Determine the (x, y) coordinate at the center of the cell enclosing the given text.  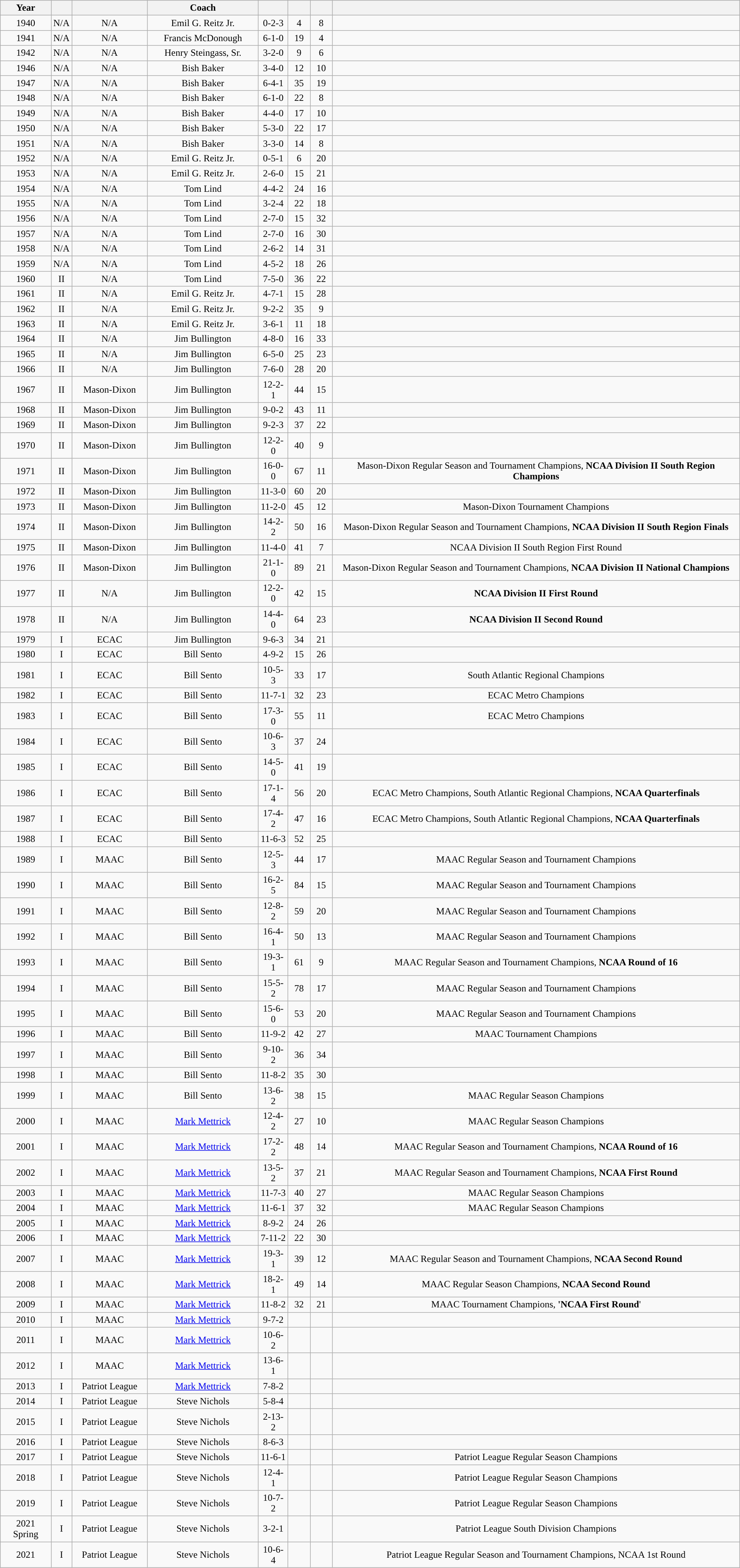
Mason-Dixon Regular Season and Tournament Champions, NCAA Division II National Champions (536, 568)
0-5-1 (274, 158)
38 (299, 1095)
47 (299, 819)
56 (299, 793)
1998 (26, 1075)
2006 (26, 1238)
16-2-5 (274, 885)
2019 (26, 1504)
16-4-1 (274, 936)
Mason-Dixon Tournament Champions (536, 507)
12-4-2 (274, 1121)
1965 (26, 354)
NCAA Division II First Round (536, 593)
17-3-0 (274, 716)
1972 (26, 492)
Henry Steingass, Sr. (203, 53)
1960 (26, 279)
1985 (26, 767)
Mason-Dixon Regular Season and Tournament Champions, NCAA Division II South Region Champions (536, 471)
78 (299, 988)
2-6-2 (274, 249)
2007 (26, 1258)
2013 (26, 1386)
7-5-0 (274, 279)
2021 Spring (26, 1529)
1956 (26, 219)
2000 (26, 1121)
1954 (26, 189)
1962 (26, 309)
1971 (26, 471)
1992 (26, 936)
11-7-3 (274, 1193)
MAAC Tournament Champions (536, 1034)
11-9-2 (274, 1034)
13-5-2 (274, 1172)
1976 (26, 568)
4-4-0 (274, 113)
9-2-3 (274, 425)
17-1-4 (274, 793)
17-2-2 (274, 1147)
10-6-4 (274, 1555)
1968 (26, 410)
14-5-0 (274, 767)
61 (299, 963)
Year (26, 8)
2016 (26, 1442)
1959 (26, 264)
89 (299, 568)
9-0-2 (274, 410)
2009 (26, 1305)
2008 (26, 1284)
52 (299, 839)
18-2-1 (274, 1284)
2003 (26, 1193)
15-5-2 (274, 988)
1996 (26, 1034)
1970 (26, 445)
1942 (26, 53)
84 (299, 885)
2021 (26, 1555)
1987 (26, 819)
12-4-1 (274, 1477)
1950 (26, 128)
39 (299, 1258)
2002 (26, 1172)
64 (299, 619)
South Atlantic Regional Champions (536, 675)
11-6-3 (274, 839)
9-7-2 (274, 1320)
1957 (26, 234)
1969 (26, 425)
14-2-2 (274, 527)
31 (321, 249)
13-6-2 (274, 1095)
10-5-3 (274, 675)
MAAC Regular Season Champions, NCAA Second Round (536, 1284)
60 (299, 492)
10-6-3 (274, 741)
1961 (26, 294)
2010 (26, 1320)
4-8-0 (274, 339)
0-2-3 (274, 23)
17-4-2 (274, 819)
3-6-1 (274, 324)
1988 (26, 839)
3-2-4 (274, 204)
NCAA Division II Second Round (536, 619)
1978 (26, 619)
21-1-0 (274, 568)
1999 (26, 1095)
13-6-1 (274, 1366)
1958 (26, 249)
1949 (26, 113)
1990 (26, 885)
1991 (26, 911)
MAAC Regular Season and Tournament Champions, NCAA First Round (536, 1172)
7-11-2 (274, 1238)
8-6-3 (274, 1442)
9-6-3 (274, 639)
11-2-0 (274, 507)
Mason-Dixon Regular Season and Tournament Champions, NCAA Division II South Region Finals (536, 527)
67 (299, 471)
1974 (26, 527)
1977 (26, 593)
2004 (26, 1208)
9-2-2 (274, 309)
1946 (26, 68)
1979 (26, 639)
1994 (26, 988)
1983 (26, 716)
1975 (26, 547)
55 (299, 716)
7 (321, 547)
2005 (26, 1223)
16-0-0 (274, 471)
1993 (26, 963)
12-8-2 (274, 911)
2-13-2 (274, 1421)
6-4-1 (274, 83)
1982 (26, 695)
1951 (26, 143)
1997 (26, 1054)
1995 (26, 1014)
2014 (26, 1401)
5-8-4 (274, 1401)
1981 (26, 675)
1963 (26, 324)
Patriot League South Division Champions (536, 1529)
2015 (26, 1421)
7-8-2 (274, 1386)
1952 (26, 158)
1989 (26, 860)
1947 (26, 83)
3-4-0 (274, 68)
6-5-0 (274, 354)
45 (299, 507)
1955 (26, 204)
8-9-2 (274, 1223)
4-9-2 (274, 654)
2018 (26, 1477)
14-4-0 (274, 619)
53 (299, 1014)
9-10-2 (274, 1054)
11-3-0 (274, 492)
2012 (26, 1366)
2017 (26, 1457)
3-3-0 (274, 143)
1967 (26, 389)
1941 (26, 38)
3-2-1 (274, 1529)
1986 (26, 793)
10-7-2 (274, 1504)
1953 (26, 173)
1966 (26, 369)
NCAA Division II South Region First Round (536, 547)
49 (299, 1284)
Coach (203, 8)
4-5-2 (274, 264)
2-6-0 (274, 173)
10-6-2 (274, 1340)
48 (299, 1147)
11-4-0 (274, 547)
59 (299, 911)
1964 (26, 339)
1940 (26, 23)
4-7-1 (274, 294)
13 (321, 936)
Patriot League Regular Season and Tournament Champions, NCAA 1st Round (536, 1555)
MAAC Regular Season and Tournament Champions, NCAA Second Round (536, 1258)
12-5-3 (274, 860)
2001 (26, 1147)
1973 (26, 507)
12-2-1 (274, 389)
15-6-0 (274, 1014)
MAAC Tournament Champions, 'NCAA First Round' (536, 1305)
3-2-0 (274, 53)
1948 (26, 98)
7-6-0 (274, 369)
4-4-2 (274, 189)
11-7-1 (274, 695)
2011 (26, 1340)
Francis McDonough (203, 38)
1984 (26, 741)
43 (299, 410)
1980 (26, 654)
5-3-0 (274, 128)
